Locate the cell with the specified text and output its [x, y] center coordinate. 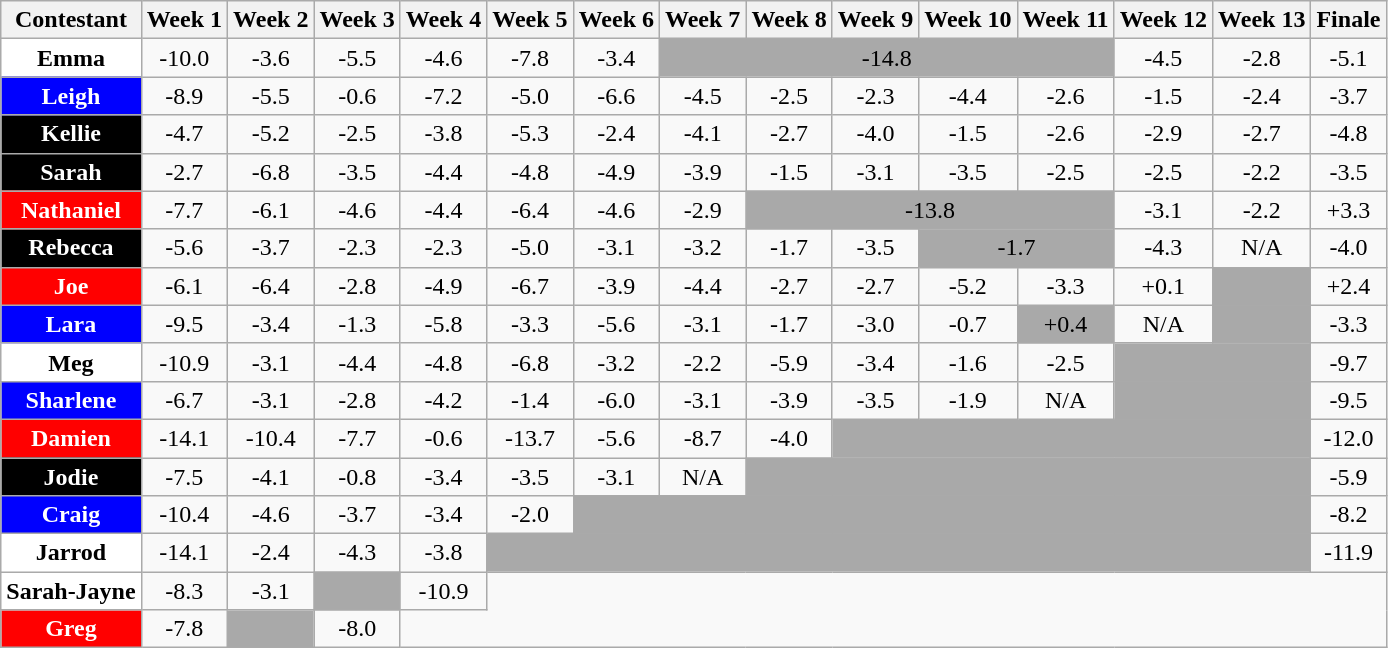
-6.6 [616, 96]
-13.8 [930, 210]
Kellie [71, 134]
Week 3 [357, 20]
-8.0 [357, 629]
Week 5 [530, 20]
-9.7 [1348, 362]
-5.8 [443, 324]
Week 6 [616, 20]
-4.2 [443, 400]
Damien [71, 438]
-5.3 [530, 134]
Week 1 [184, 20]
Lara [71, 324]
Week 10 [968, 20]
-1.3 [357, 324]
Week 2 [271, 20]
-12.0 [1348, 438]
Week 12 [1163, 20]
-3.0 [875, 324]
-13.7 [530, 438]
Jarrod [71, 553]
Sarah [71, 172]
-8.2 [1348, 515]
Jodie [71, 477]
-3.6 [271, 58]
-8.9 [184, 96]
-2.0 [530, 515]
-4.7 [184, 134]
Craig [71, 515]
-11.9 [1348, 553]
Week 9 [875, 20]
-8.3 [184, 591]
Finale [1348, 20]
-5.1 [1348, 58]
+2.4 [1348, 286]
-8.7 [703, 438]
Meg [71, 362]
-0.8 [357, 477]
-7.2 [443, 96]
-0.7 [968, 324]
Week 4 [443, 20]
-10.0 [184, 58]
Week 8 [789, 20]
Nathaniel [71, 210]
Week 7 [703, 20]
-7.5 [184, 477]
-14.8 [888, 58]
Week 13 [1262, 20]
-1.9 [968, 400]
-6.0 [616, 400]
Rebecca [71, 248]
Sharlene [71, 400]
Greg [71, 629]
Sarah-Jayne [71, 591]
-1.6 [968, 362]
Joe [71, 286]
Contestant [71, 20]
Leigh [71, 96]
+0.4 [1066, 324]
Week 11 [1066, 20]
-1.4 [530, 400]
+3.3 [1348, 210]
+0.1 [1163, 286]
Emma [71, 58]
